From the cell containing the given text, extract its center point as [x, y] coordinate. 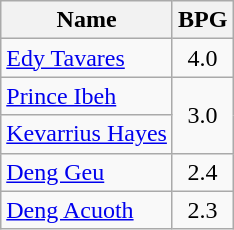
2.4 [202, 172]
3.0 [202, 115]
Name [87, 20]
Deng Geu [87, 172]
BPG [202, 20]
Deng Acuoth [87, 210]
Prince Ibeh [87, 96]
4.0 [202, 58]
2.3 [202, 210]
Kevarrius Hayes [87, 134]
Edy Tavares [87, 58]
